For the text-containing cell, return its midpoint in [x, y] coordinate format. 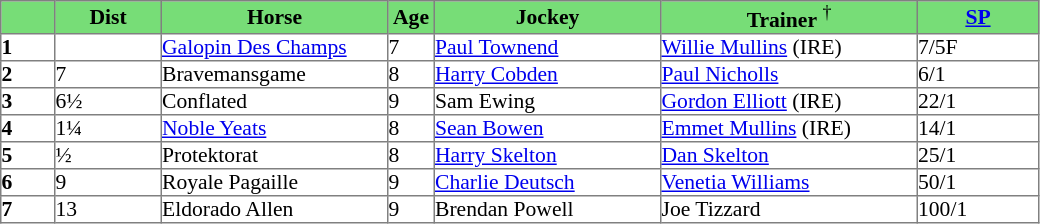
Dist [108, 18]
Sam Ewing [547, 100]
Sean Bowen [547, 128]
Jockey [547, 18]
50/1 [978, 182]
25/1 [978, 154]
Protektorat [274, 154]
Brendan Powell [547, 208]
Conflated [274, 100]
6/1 [978, 74]
Emmet Mullins (IRE) [789, 128]
100/1 [978, 208]
5 [28, 154]
Trainer † [789, 18]
Paul Townend [547, 46]
Paul Nicholls [789, 74]
Charlie Deutsch [547, 182]
13 [108, 208]
1 [28, 46]
22/1 [978, 100]
Bravemansgame [274, 74]
Joe Tizzard [789, 208]
½ [108, 154]
4 [28, 128]
Willie Mullins (IRE) [789, 46]
Harry Cobden [547, 74]
Galopin Des Champs [274, 46]
3 [28, 100]
7/5F [978, 46]
Gordon Elliott (IRE) [789, 100]
Royale Pagaille [274, 182]
Eldorado Allen [274, 208]
Horse [274, 18]
Noble Yeats [274, 128]
Venetia Williams [789, 182]
6 [28, 182]
14/1 [978, 128]
Harry Skelton [547, 154]
Dan Skelton [789, 154]
2 [28, 74]
1¼ [108, 128]
Age [411, 18]
6½ [108, 100]
SP [978, 18]
